Extract the (X, Y) coordinate from the center of the cell holding the provided text.  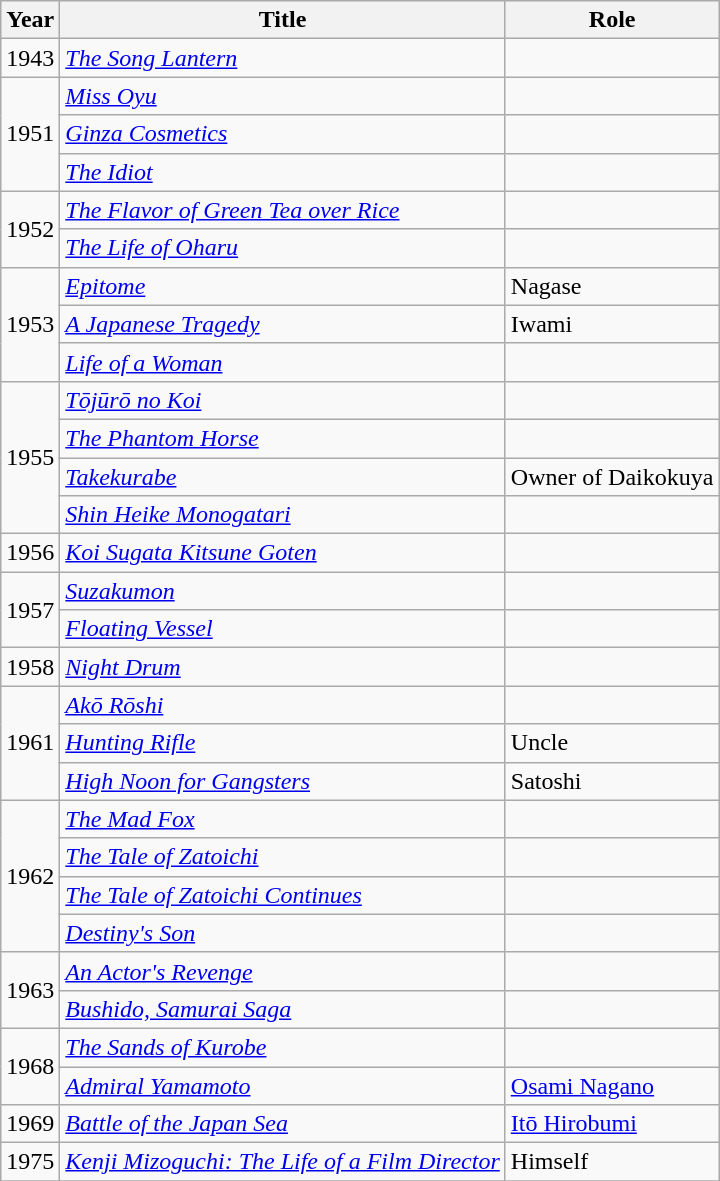
Nagase (612, 286)
Himself (612, 1162)
Year (30, 20)
The Flavor of Green Tea over Rice (282, 210)
1953 (30, 324)
Osami Nagano (612, 1085)
1975 (30, 1162)
Ginza Cosmetics (282, 134)
Hunting Rifle (282, 743)
Kenji Mizoguchi: The Life of a Film Director (282, 1162)
1957 (30, 610)
1968 (30, 1066)
Tōjūrō no Koi (282, 400)
Admiral Yamamoto (282, 1085)
Uncle (612, 743)
The Idiot (282, 172)
Owner of Daikokuya (612, 477)
1963 (30, 990)
Miss Oyu (282, 96)
The Song Lantern (282, 58)
The Sands of Kurobe (282, 1047)
Satoshi (612, 781)
1958 (30, 667)
1951 (30, 134)
Itō Hirobumi (612, 1124)
The Life of Oharu (282, 248)
The Tale of Zatoichi (282, 857)
The Tale of Zatoichi Continues (282, 895)
Iwami (612, 324)
1952 (30, 229)
1961 (30, 743)
Life of a Woman (282, 362)
An Actor's Revenge (282, 971)
1962 (30, 876)
1956 (30, 553)
Koi Sugata Kitsune Goten (282, 553)
Shin Heike Monogatari (282, 515)
High Noon for Gangsters (282, 781)
Destiny's Son (282, 933)
Takekurabe (282, 477)
Title (282, 20)
1969 (30, 1124)
Epitome (282, 286)
Role (612, 20)
Floating Vessel (282, 629)
Akō Rōshi (282, 705)
1955 (30, 457)
Suzakumon (282, 591)
Bushido, Samurai Saga (282, 1009)
1943 (30, 58)
Night Drum (282, 667)
A Japanese Tragedy (282, 324)
The Phantom Horse (282, 438)
Battle of the Japan Sea (282, 1124)
The Mad Fox (282, 819)
